Scan for the cell matching the given text and deliver its [X, Y] coordinate at center. 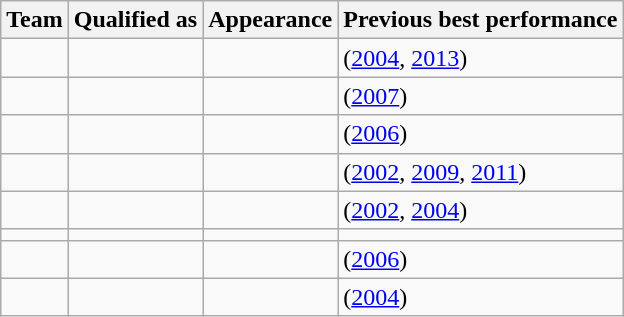
(2004) [480, 297]
Appearance [270, 20]
Qualified as [135, 20]
Team [35, 20]
(2004, 2013) [480, 58]
(2002, 2009, 2011) [480, 172]
(2002, 2004) [480, 210]
(2007) [480, 96]
Previous best performance [480, 20]
